For the text-containing cell, return its midpoint in (x, y) coordinate format. 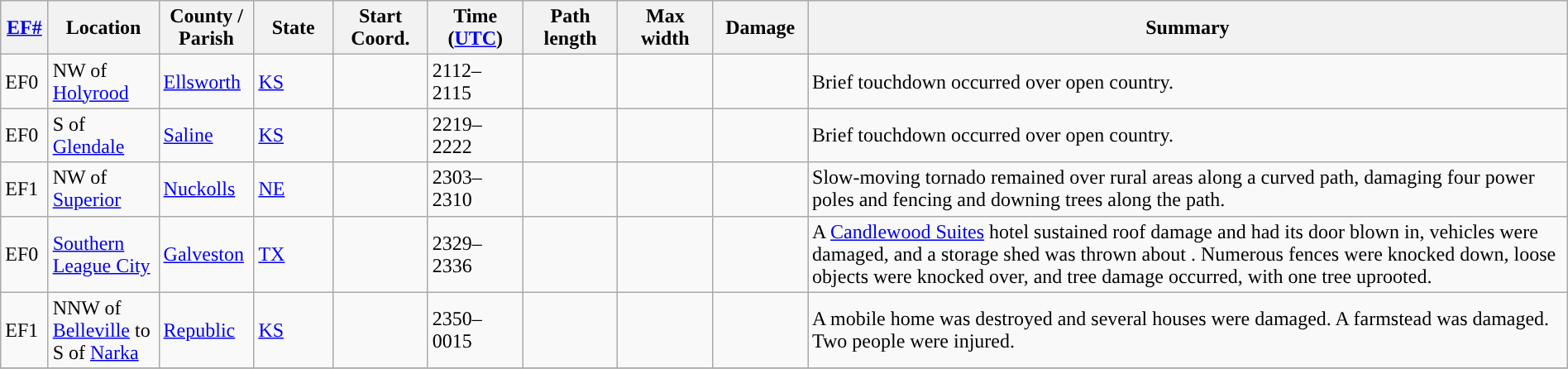
Republic (207, 330)
S of Glendale (103, 136)
2329–2336 (475, 254)
Max width (665, 28)
Slow-moving tornado remained over rural areas along a curved path, damaging four power poles and fencing and downing trees along the path. (1188, 189)
Ellsworth (207, 81)
Galveston (207, 254)
Location (103, 28)
County / Parish (207, 28)
EF# (25, 28)
Summary (1188, 28)
Start Coord. (380, 28)
NNW of Belleville to S of Narka (103, 330)
Southern League City (103, 254)
2112–2115 (475, 81)
NW of Holyrood (103, 81)
Path length (571, 28)
Time (UTC) (475, 28)
NE (294, 189)
Damage (761, 28)
2219–2222 (475, 136)
NW of Superior (103, 189)
Saline (207, 136)
2350–0015 (475, 330)
TX (294, 254)
2303–2310 (475, 189)
Nuckolls (207, 189)
State (294, 28)
A mobile home was destroyed and several houses were damaged. A farmstead was damaged. Two people were injured. (1188, 330)
